Search for the cell housing the specified text and yield its [x, y] center coordinate. 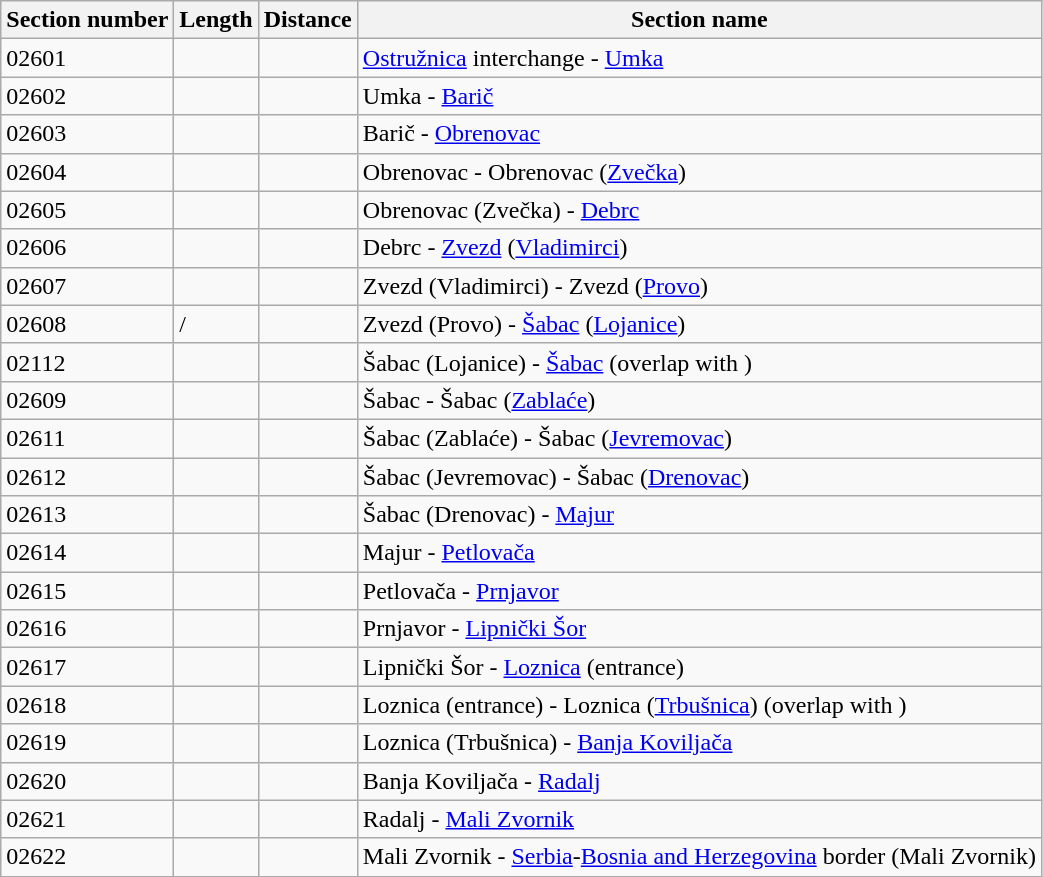
02618 [88, 705]
02612 [88, 477]
Loznica (Trbušnica) - Banja Koviljača [699, 743]
02616 [88, 629]
Loznica (entrance) - Loznica (Trbušnica) (overlap with ) [699, 705]
Section number [88, 20]
02615 [88, 591]
Obrenovac - Obrenovac (Zvečka) [699, 172]
Lipnički Šor - Loznica (entrance) [699, 667]
02619 [88, 743]
Barič - Obrenovac [699, 134]
02611 [88, 438]
02620 [88, 781]
Mali Zvornik - Serbia-Bosnia and Herzegovina border (Mali Zvornik) [699, 857]
02605 [88, 210]
02603 [88, 134]
Šabac (Lojanice) - Šabac (overlap with ) [699, 362]
02608 [88, 324]
Šabac - Šabac (Zablaće) [699, 400]
Banja Koviljača - Radalj [699, 781]
Majur - Petlovača [699, 553]
Distance [308, 20]
Ostružnica interchange - Umka [699, 58]
Obrenovac (Zvečka) - Debrc [699, 210]
02604 [88, 172]
Prnjavor - Lipnički Šor [699, 629]
02606 [88, 248]
02601 [88, 58]
Debrc - Zvezd (Vladimirci) [699, 248]
Zvezd (Vladimirci) - Zvezd (Provo) [699, 286]
02602 [88, 96]
Šabac (Drenovac) - Majur [699, 515]
Radalj - Mali Zvornik [699, 819]
Zvezd (Provo) - Šabac (Lojanice) [699, 324]
Petlovača - Prnjavor [699, 591]
Šabac (Zablaće) - Šabac (Jevremovac) [699, 438]
02613 [88, 515]
02112 [88, 362]
02617 [88, 667]
Section name [699, 20]
Length [216, 20]
02609 [88, 400]
Šabac (Jevremovac) - Šabac (Drenovac) [699, 477]
Umka - Barič [699, 96]
/ [216, 324]
02621 [88, 819]
02622 [88, 857]
02614 [88, 553]
02607 [88, 286]
